Output the (x, y) coordinate of the center of the cell containing the given text.  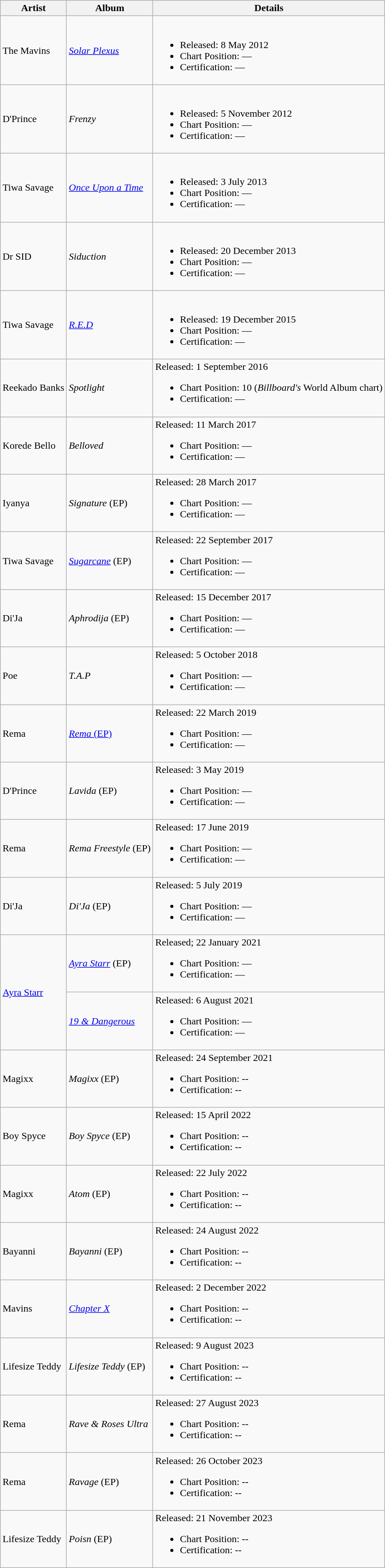
Released: 5 July 2019Chart Position: —Certification: — (269, 906)
Released: 24 September 2021Chart Position: --Certification: -- (269, 1079)
Solar Plexus (110, 50)
Released: 11 March 2017Chart Position: —Certification: — (269, 445)
Released; 22 January 2021Chart Position: —Certification: — (269, 964)
Reekado Banks (34, 388)
The Mavins (34, 50)
Belloved (110, 445)
T.A.P (110, 676)
Released: 2 December 2022Chart Position: --Certification: -- (269, 1309)
Ayra Starr (EP) (110, 964)
Lifesize Teddy (EP) (110, 1366)
Released: 22 July 2022Chart Position: --Certification: -- (269, 1194)
Album (110, 8)
Mavins (34, 1309)
Released: 3 July 2013Chart Position: —Certification: — (269, 187)
Released: 6 August 2021Chart Position: —Certification: — (269, 1021)
Released: 19 December 2015Chart Position: —Certification: — (269, 325)
Chapter X (110, 1309)
Poisn (EP) (110, 1539)
Signature (EP) (110, 503)
Boy Spyce (34, 1136)
Ravage (EP) (110, 1481)
Magixx (EP) (110, 1079)
Siduction (110, 256)
Released: 22 March 2019Chart Position: —Certification: — (269, 733)
Artist (34, 8)
Rema (EP) (110, 733)
Boy Spyce (EP) (110, 1136)
Korede Bello (34, 445)
Released: 17 June 2019Chart Position: —Certification: — (269, 849)
Poe (34, 676)
Rema Freestyle (EP) (110, 849)
Released: 5 November 2012Chart Position: —Certification: — (269, 119)
Released: 3 May 2019Chart Position: —Certification: — (269, 791)
Released: 26 October 2023Chart Position: --Certification: -- (269, 1481)
Released: 1 September 2016Chart Position: 10 (Billboard's World Album chart)Certification: — (269, 388)
Di'Ja (EP) (110, 906)
Released: 21 November 2023Chart Position: --Certification: -- (269, 1539)
Details (269, 8)
Released: 9 August 2023Chart Position: --Certification: -- (269, 1366)
Released: 27 August 2023Chart Position: --Certification: -- (269, 1424)
19 & Dangerous (110, 1021)
Released: 8 May 2012Chart Position: —Certification: — (269, 50)
R.E.D (110, 325)
Iyanya (34, 503)
Released: 15 December 2017Chart Position: —Certification: — (269, 618)
Aphrodija (EP) (110, 618)
Released: 24 August 2022Chart Position: --Certification: -- (269, 1251)
Bayanni (EP) (110, 1251)
Atom (EP) (110, 1194)
Released: 5 October 2018Chart Position: —Certification: — (269, 676)
Spotlight (110, 388)
Released: 28 March 2017Chart Position: —Certification: — (269, 503)
Bayanni (34, 1251)
Ayra Starr (34, 992)
Sugarcane (EP) (110, 560)
Lavida (EP) (110, 791)
Rave & Roses Ultra (110, 1424)
Once Upon a Time (110, 187)
Dr SID (34, 256)
Released: 15 April 2022Chart Position: --Certification: -- (269, 1136)
Frenzy (110, 119)
Released: 22 September 2017Chart Position: —Certification: — (269, 560)
Released: 20 December 2013Chart Position: —Certification: — (269, 256)
